Identify which cell holds the provided text, then report its [x, y] central coordinate. 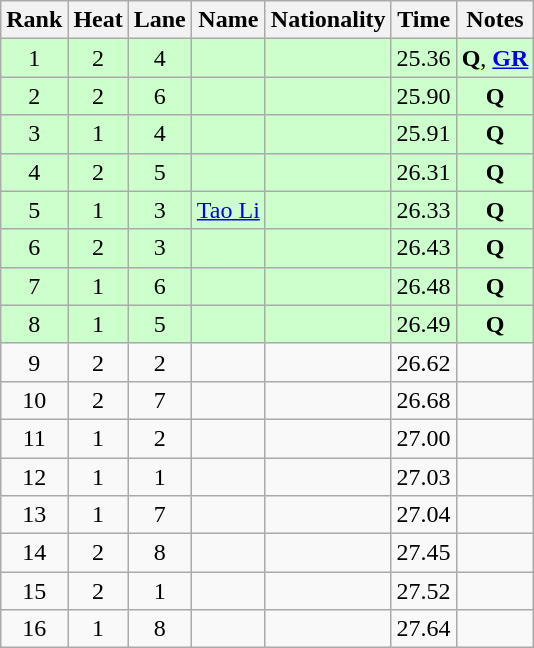
Tao Li [228, 210]
12 [34, 477]
27.03 [424, 477]
26.43 [424, 248]
27.00 [424, 438]
26.68 [424, 400]
25.90 [424, 96]
27.52 [424, 591]
26.62 [424, 362]
27.64 [424, 629]
Q, GR [495, 58]
27.04 [424, 515]
25.36 [424, 58]
26.48 [424, 286]
16 [34, 629]
13 [34, 515]
27.45 [424, 553]
11 [34, 438]
26.31 [424, 172]
26.49 [424, 324]
Time [424, 20]
26.33 [424, 210]
Lane [160, 20]
9 [34, 362]
25.91 [424, 134]
Name [228, 20]
Notes [495, 20]
14 [34, 553]
Rank [34, 20]
15 [34, 591]
Nationality [328, 20]
10 [34, 400]
Heat [98, 20]
